Find where the given text appears and provide that cell's center as (X, Y) coordinate. 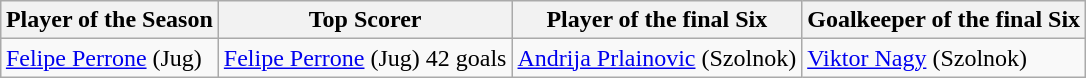
Player of the final Six (657, 20)
Viktor Nagy (Szolnok) (944, 58)
Felipe Perrone (Jug) (109, 58)
Goalkeeper of the final Six (944, 20)
Player of the Season (109, 20)
Andrija Prlainovic (Szolnok) (657, 58)
Top Scorer (365, 20)
Felipe Perrone (Jug) 42 goals (365, 58)
